Pinpoint the cell where the given text exists, returning its [X, Y] midpoint coordinate. 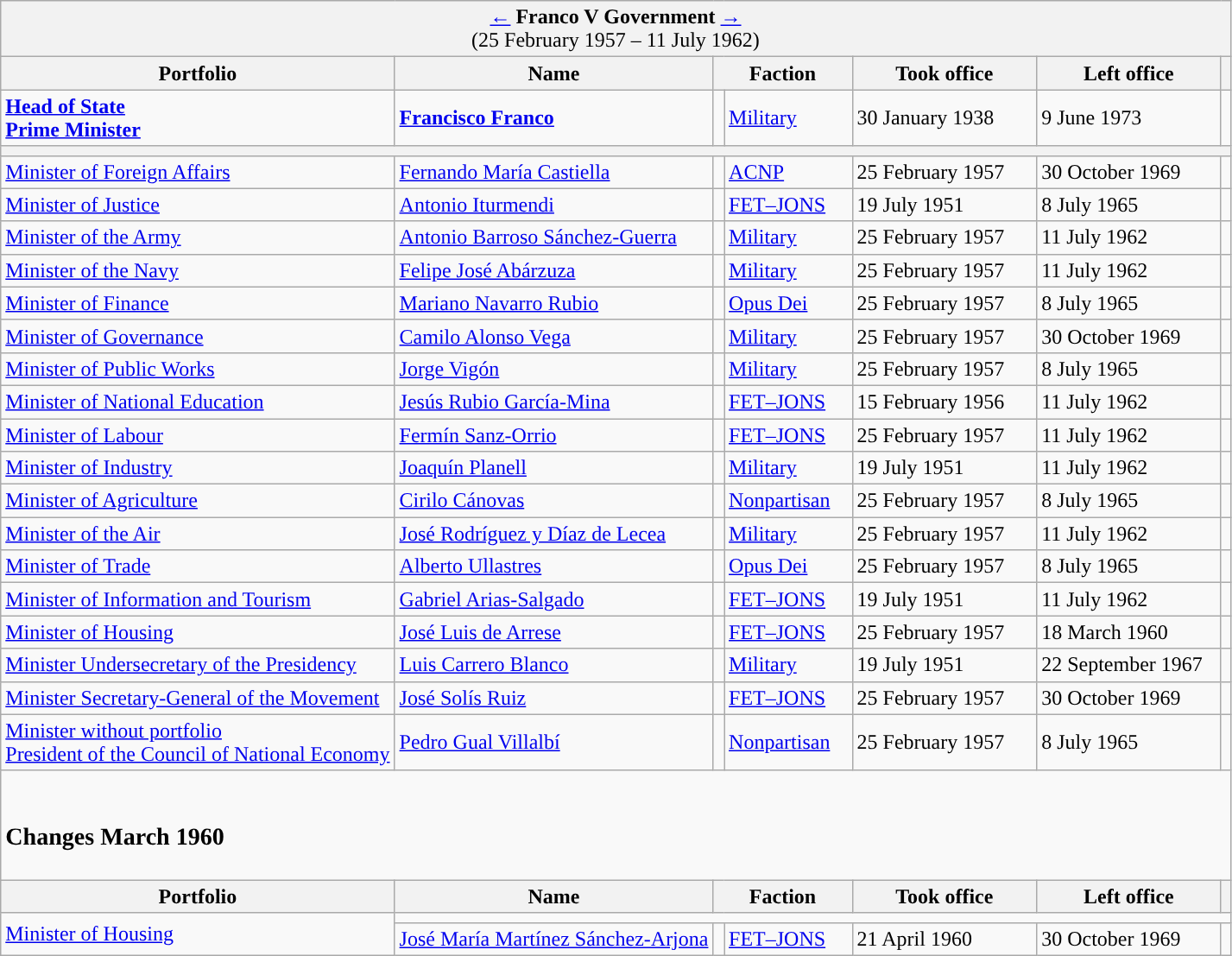
Alberto Ullastres [554, 567]
Minister Undersecretary of the Presidency [198, 665]
Jorge Vigón [554, 369]
José María Martínez Sánchez-Arjona [554, 939]
Mariano Navarro Rubio [554, 303]
ACNP [788, 172]
Fernando María Castiella [554, 172]
Minister of Trade [198, 567]
José Rodríguez y Díaz de Lecea [554, 534]
Minister of the Navy [198, 270]
Felipe José Abárzuza [554, 270]
Minister of National Education [198, 402]
Gabriel Arias-Salgado [554, 599]
22 September 1967 [1129, 665]
Francisco Franco [554, 117]
30 January 1938 [945, 117]
18 March 1960 [1129, 632]
15 February 1956 [945, 402]
Luis Carrero Blanco [554, 665]
Minister of Finance [198, 303]
Fermín Sanz-Orrio [554, 434]
Antonio Barroso Sánchez-Guerra [554, 237]
Minister of Governance [198, 336]
Antonio Iturmendi [554, 205]
Minister of Industry [198, 468]
Minister of Foreign Affairs [198, 172]
9 June 1973 [1129, 117]
Minister without portfolioPresident of the Council of National Economy [198, 743]
Jesús Rubio García-Mina [554, 402]
Head of StatePrime Minister [198, 117]
Camilo Alonso Vega [554, 336]
Minister of the Air [198, 534]
Minister Secretary-General of the Movement [198, 698]
Minister of Labour [198, 434]
Minister of Justice [198, 205]
José Solís Ruiz [554, 698]
Pedro Gual Villalbí [554, 743]
Minister of Agriculture [198, 501]
Cirilo Cánovas [554, 501]
Minister of Public Works [198, 369]
← Franco V Government →(25 February 1957 – 11 July 1962) [616, 29]
Changes March 1960 [616, 826]
Minister of the Army [198, 237]
José Luis de Arrese [554, 632]
Minister of Information and Tourism [198, 599]
Joaquín Planell [554, 468]
21 April 1960 [945, 939]
